Determine the (X, Y) coordinate at the center of the cell enclosing the given text.  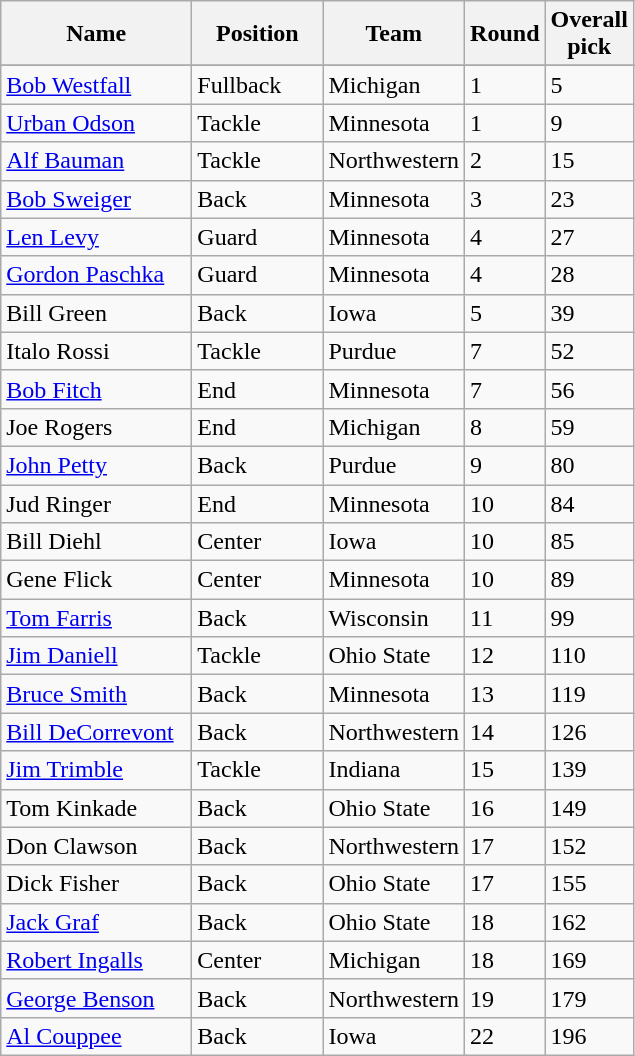
Overall pick (589, 34)
Name (96, 34)
8 (505, 427)
Jim Daniell (96, 656)
3 (505, 199)
Alf Bauman (96, 161)
89 (589, 580)
Bill DeCorrevont (96, 732)
Jud Ringer (96, 503)
39 (589, 313)
Don Clawson (96, 846)
169 (589, 960)
Bill Diehl (96, 542)
59 (589, 427)
12 (505, 656)
23 (589, 199)
11 (505, 618)
84 (589, 503)
Jim Trimble (96, 770)
126 (589, 732)
27 (589, 237)
14 (505, 732)
Position (258, 34)
56 (589, 389)
149 (589, 808)
George Benson (96, 998)
152 (589, 846)
Bob Fitch (96, 389)
Wisconsin (394, 618)
Bruce Smith (96, 694)
22 (505, 1036)
139 (589, 770)
13 (505, 694)
16 (505, 808)
Gordon Paschka (96, 275)
179 (589, 998)
Len Levy (96, 237)
Joe Rogers (96, 427)
Tom Kinkade (96, 808)
Bob Sweiger (96, 199)
196 (589, 1036)
Fullback (258, 85)
Urban Odson (96, 123)
2 (505, 161)
155 (589, 884)
Indiana (394, 770)
52 (589, 351)
Robert Ingalls (96, 960)
110 (589, 656)
John Petty (96, 465)
Bob Westfall (96, 85)
85 (589, 542)
Bill Green (96, 313)
162 (589, 922)
Jack Graf (96, 922)
99 (589, 618)
80 (589, 465)
Team (394, 34)
19 (505, 998)
Tom Farris (96, 618)
28 (589, 275)
Gene Flick (96, 580)
Al Couppee (96, 1036)
Italo Rossi (96, 351)
Dick Fisher (96, 884)
Round (505, 34)
119 (589, 694)
